Output the [X, Y] coordinate of the center of the cell containing the given text.  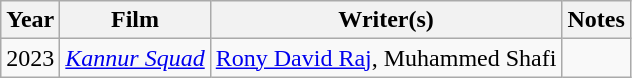
Rony David Raj, Muhammed Shafi [386, 58]
Notes [596, 20]
2023 [30, 58]
Kannur Squad [135, 58]
Film [135, 20]
Year [30, 20]
Writer(s) [386, 20]
